From the cell containing the given text, extract its center point as [x, y] coordinate. 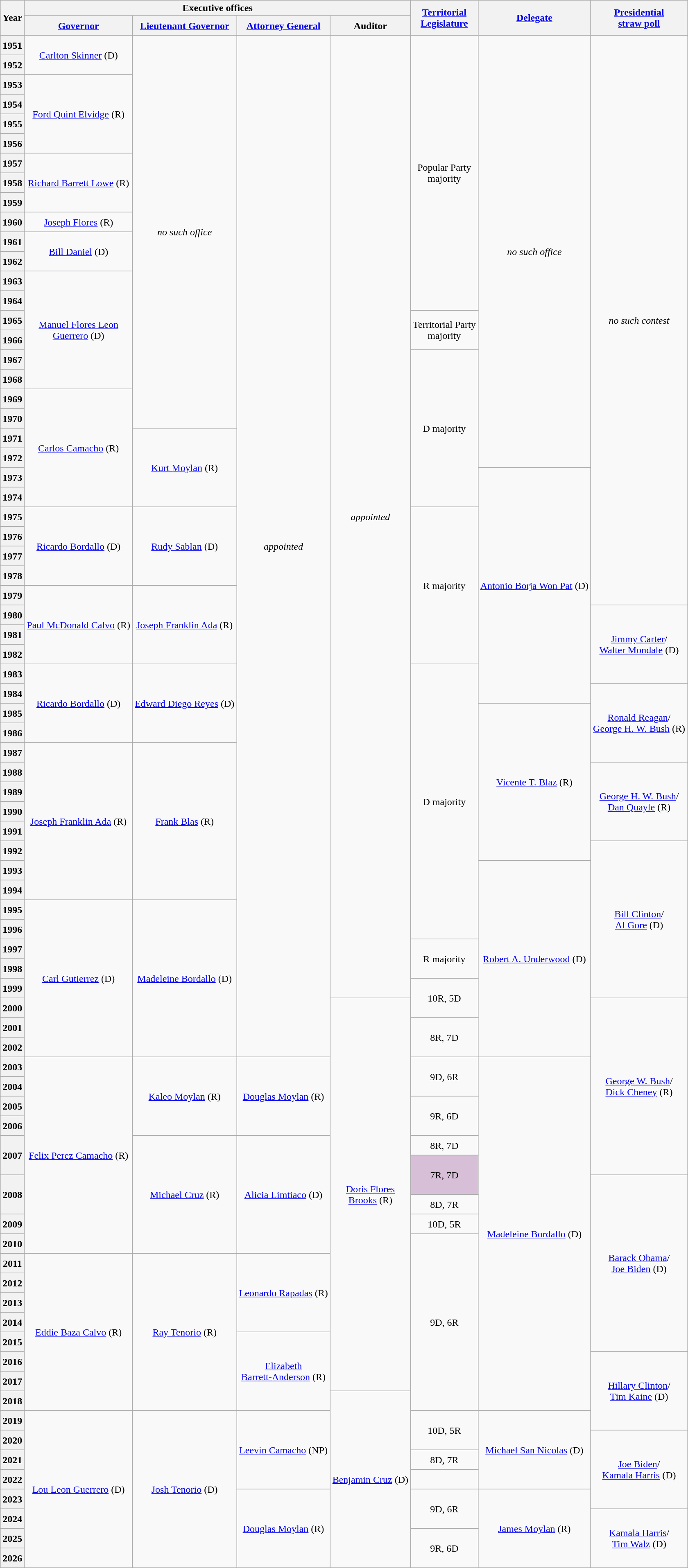
1961 [12, 242]
Kaleo Moylan (R) [185, 1096]
1993 [12, 871]
1994 [12, 890]
2024 [12, 1519]
Leonardo Rapadas (R) [283, 1293]
Delegate [534, 18]
2001 [12, 1028]
1960 [12, 222]
Lieutenant Governor [185, 26]
Carlton Skinner (D) [79, 55]
Rudy Sablan (D) [185, 546]
1966 [12, 340]
1984 [12, 694]
Leevin Camacho (NP) [283, 1450]
Joe Biden/Kamala Harris (D) [639, 1470]
2002 [12, 1047]
Kamala Harris/Tim Walz (D) [639, 1539]
1995 [12, 910]
1963 [12, 281]
Auditor [370, 26]
1973 [12, 478]
TerritorialLegislature [445, 18]
Hillary Clinton/Tim Kaine (D) [639, 1391]
1962 [12, 262]
1985 [12, 713]
1983 [12, 674]
Alicia Limtiaco (D) [283, 1195]
Manuel Flores LeonGuerrero (D) [79, 330]
Attorney General [283, 26]
Doris FloresBrooks (R) [370, 1195]
1976 [12, 537]
1955 [12, 124]
2004 [12, 1087]
Robert A. Underwood (D) [534, 959]
2008 [12, 1195]
2022 [12, 1480]
1982 [12, 654]
Bill Clinton/Al Gore (D) [639, 920]
1951 [12, 45]
1996 [12, 930]
Year [12, 18]
1991 [12, 831]
Ford Quint Elvidge (R) [79, 114]
Territorial Partymajority [445, 330]
2010 [12, 1244]
1990 [12, 812]
1992 [12, 851]
1964 [12, 301]
1958 [12, 183]
Michael Cruz (R) [185, 1195]
2000 [12, 1008]
Carl Gutierrez (D) [79, 979]
1999 [12, 988]
Executive offices [218, 8]
1989 [12, 792]
2016 [12, 1362]
2026 [12, 1558]
7R, 7D [445, 1175]
1987 [12, 753]
1954 [12, 104]
Richard Barrett Lowe (R) [79, 183]
1986 [12, 733]
1970 [12, 419]
Felix Perez Camacho (R) [79, 1155]
1979 [12, 596]
Benjamin Cruz (D) [370, 1480]
1997 [12, 949]
Josh Tenorio (D) [185, 1489]
1968 [12, 379]
2017 [12, 1381]
1957 [12, 163]
James Moylan (R) [534, 1529]
Ray Tenorio (R) [185, 1332]
Joseph Flores (R) [79, 222]
1988 [12, 772]
Paul McDonald Calvo (R) [79, 625]
Barack Obama/Joe Biden (D) [639, 1263]
George W. Bush/Dick Cheney (R) [639, 1087]
no such contest [639, 320]
Antonio Borja Won Pat (D) [534, 586]
Vicente T. Blaz (R) [534, 782]
1977 [12, 556]
Carlos Camacho (R) [79, 448]
ElizabethBarrett-Anderson (R) [283, 1372]
2018 [12, 1401]
Michael San Nicolas (D) [534, 1450]
Eddie Baza Calvo (R) [79, 1332]
Kurt Moylan (R) [185, 468]
1956 [12, 144]
2015 [12, 1342]
1974 [12, 497]
1980 [12, 615]
1965 [12, 320]
1953 [12, 85]
Ronald Reagan/George H. W. Bush (R) [639, 723]
1952 [12, 65]
2019 [12, 1421]
1975 [12, 517]
2007 [12, 1155]
2003 [12, 1067]
Popular Partymajority [445, 173]
2025 [12, 1539]
10R, 5D [445, 998]
1978 [12, 576]
Lou Leon Guerrero (D) [79, 1489]
2021 [12, 1460]
1969 [12, 399]
Bill Daniel (D) [79, 252]
2005 [12, 1106]
Edward Diego Reyes (D) [185, 704]
2014 [12, 1322]
2020 [12, 1440]
Frank Blas (R) [185, 821]
George H. W. Bush/Dan Quayle (R) [639, 802]
1971 [12, 438]
2006 [12, 1126]
2013 [12, 1303]
2012 [12, 1283]
1998 [12, 969]
2011 [12, 1263]
2009 [12, 1224]
2023 [12, 1499]
1967 [12, 360]
1972 [12, 458]
1981 [12, 635]
Governor [79, 26]
1959 [12, 203]
Jimmy Carter/Walter Mondale (D) [639, 645]
Presidentialstraw poll [639, 18]
